Return the (x, y) coordinate for the center point of the cell that contains the specified text.  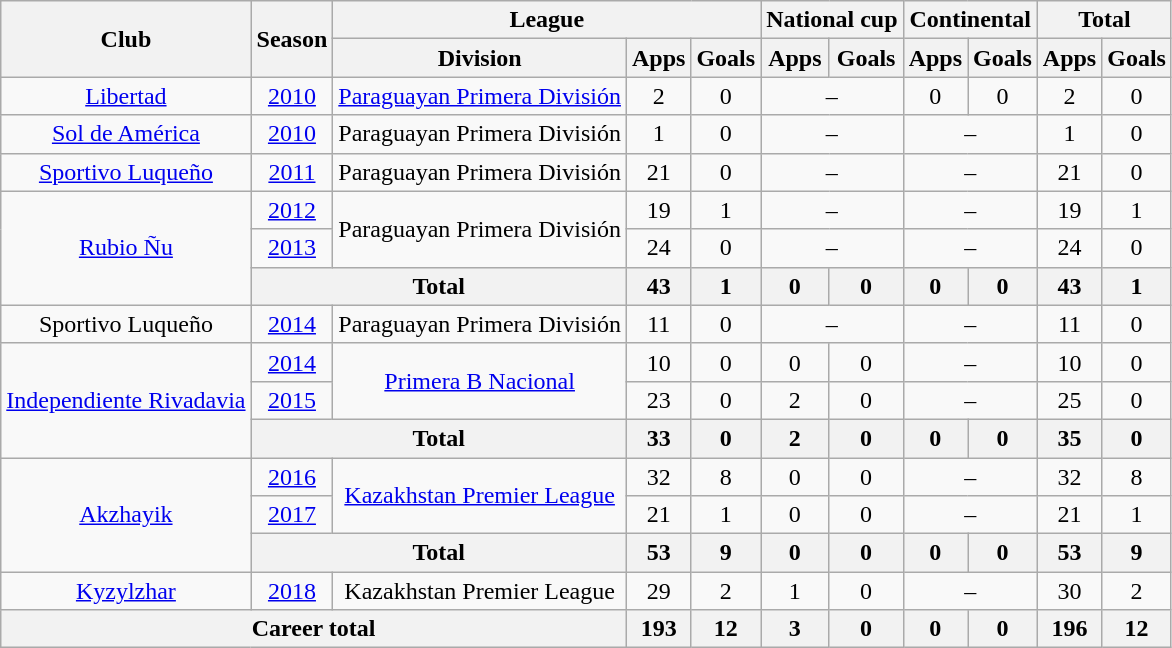
193 (658, 629)
23 (658, 400)
Independiente Rivadavia (126, 400)
25 (1069, 400)
2018 (292, 591)
2015 (292, 400)
29 (658, 591)
2016 (292, 477)
33 (658, 438)
3 (795, 629)
196 (1069, 629)
League (547, 20)
Club (126, 39)
2013 (292, 248)
Season (292, 39)
Division (480, 58)
Akzhayik (126, 515)
Libertad (126, 96)
National cup (832, 20)
30 (1069, 591)
2017 (292, 515)
Sol de América (126, 134)
Kyzylzhar (126, 591)
Primera B Nacional (480, 381)
Continental (970, 20)
2011 (292, 172)
Rubio Ñu (126, 248)
Career total (314, 629)
2012 (292, 210)
35 (1069, 438)
